From the cell containing the given text, extract its center point as (x, y) coordinate. 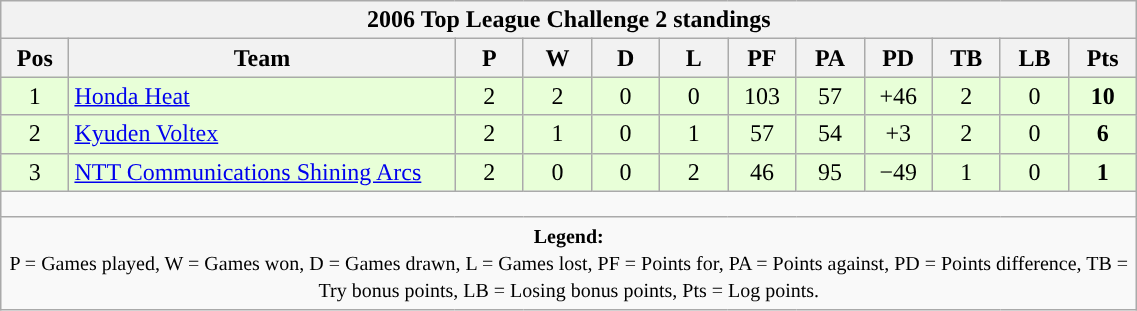
Pos (35, 58)
−49 (898, 172)
L (694, 58)
Team (262, 58)
95 (830, 172)
54 (830, 134)
P (489, 58)
2006 Top League Challenge 2 standings (569, 20)
3 (35, 172)
PF (762, 58)
+46 (898, 96)
103 (762, 96)
D (625, 58)
Kyuden Voltex (262, 134)
6 (1103, 134)
W (557, 58)
Pts (1103, 58)
PA (830, 58)
LB (1034, 58)
46 (762, 172)
NTT Communications Shining Arcs (262, 172)
+3 (898, 134)
10 (1103, 96)
PD (898, 58)
Honda Heat (262, 96)
TB (966, 58)
